Extract the (x, y) coordinate from the center of the cell holding the provided text.  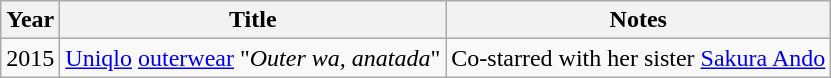
Notes (638, 20)
2015 (30, 58)
Uniqlo outerwear "Outer wa, anatada" (253, 58)
Year (30, 20)
Co-starred with her sister Sakura Ando (638, 58)
Title (253, 20)
